Extract the (x, y) coordinate from the center of the cell holding the provided text.  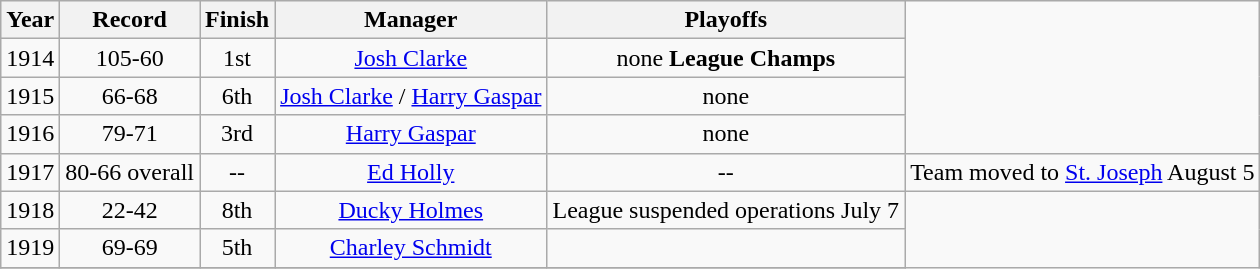
Ducky Holmes (411, 210)
Ed Holly (411, 172)
Team moved to St. Joseph August 5 (1082, 172)
66-68 (130, 96)
1919 (30, 248)
Record (130, 20)
none League Champs (726, 58)
8th (238, 210)
Playoffs (726, 20)
Year (30, 20)
Manager (411, 20)
69-69 (130, 248)
6th (238, 96)
Josh Clarke / Harry Gaspar (411, 96)
3rd (238, 134)
80-66 overall (130, 172)
1st (238, 58)
1914 (30, 58)
22-42 (130, 210)
105-60 (130, 58)
1915 (30, 96)
1917 (30, 172)
1918 (30, 210)
5th (238, 248)
Harry Gaspar (411, 134)
Josh Clarke (411, 58)
Finish (238, 20)
Charley Schmidt (411, 248)
1916 (30, 134)
79-71 (130, 134)
League suspended operations July 7 (726, 210)
